Locate the cell with the specified text and output its [x, y] center coordinate. 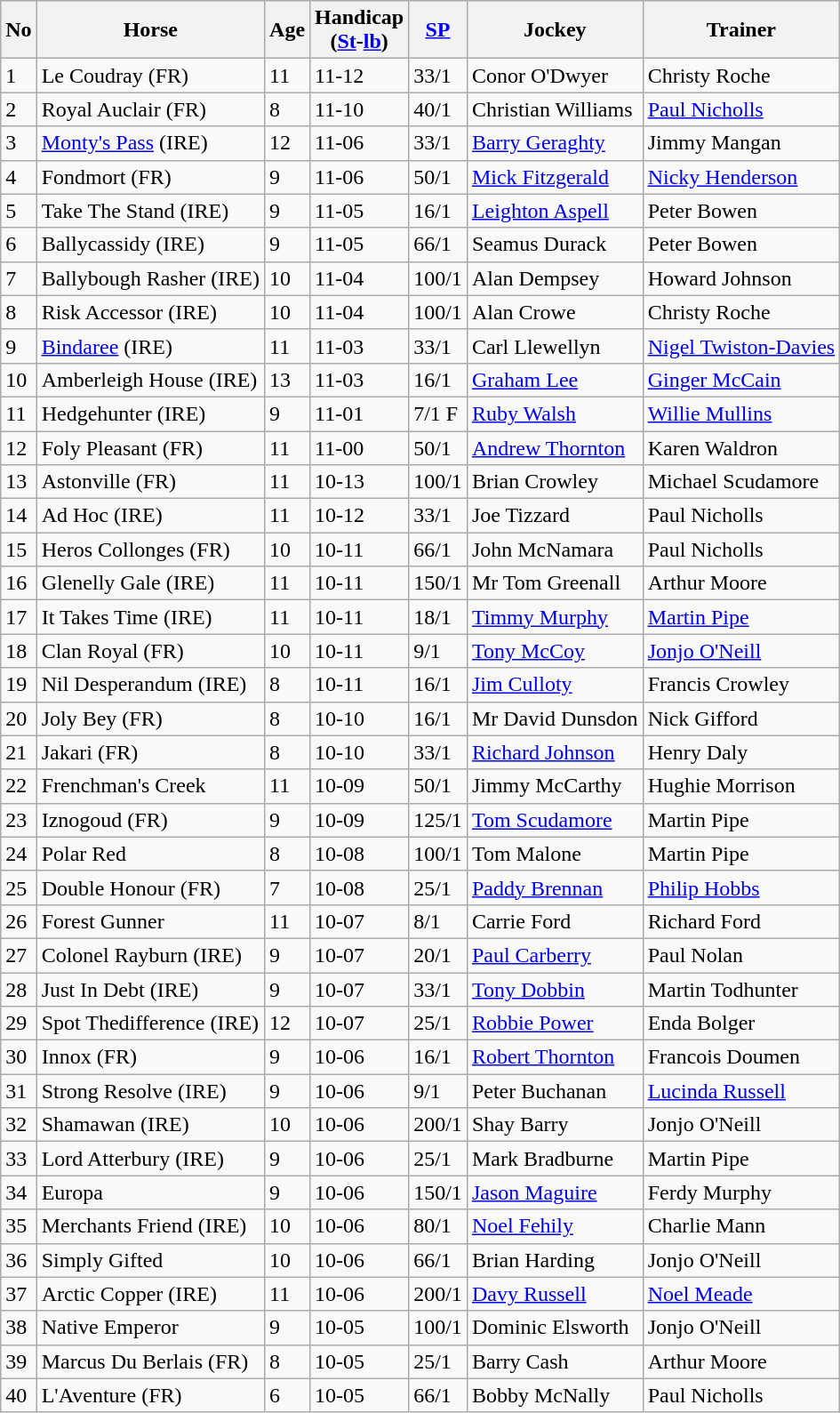
Ruby Walsh [555, 413]
37 [19, 1294]
Amberleigh House (IRE) [150, 380]
Willie Mullins [741, 413]
Royal Auclair (FR) [150, 109]
Nigel Twiston-Davies [741, 346]
It Takes Time (IRE) [150, 617]
Tony McCoy [555, 651]
Jockey [555, 30]
Howard Johnson [741, 278]
Frenchman's Creek [150, 786]
Davy Russell [555, 1294]
Christian Williams [555, 109]
Arctic Copper (IRE) [150, 1294]
Paddy Brennan [555, 887]
19 [19, 685]
34 [19, 1192]
Ginger McCain [741, 380]
7/1 F [438, 413]
5 [19, 211]
Carl Llewellyn [555, 346]
Native Emperor [150, 1328]
Horse [150, 30]
Marcus Du Berlais (FR) [150, 1361]
Peter Buchanan [555, 1091]
18 [19, 651]
Handicap(St-lb) [359, 30]
Trainer [741, 30]
29 [19, 1024]
125/1 [438, 820]
Mark Bradburne [555, 1159]
Noel Fehily [555, 1226]
39 [19, 1361]
Colonel Rayburn (IRE) [150, 955]
Heros Collonges (FR) [150, 550]
Forest Gunner [150, 921]
No [19, 30]
Strong Resolve (IRE) [150, 1091]
Ad Hoc (IRE) [150, 516]
Paul Carberry [555, 955]
Glenelly Gale (IRE) [150, 583]
Brian Harding [555, 1260]
Barry Cash [555, 1361]
80/1 [438, 1226]
36 [19, 1260]
Risk Accessor (IRE) [150, 312]
Iznogoud (FR) [150, 820]
Paul Nolan [741, 955]
10-13 [359, 482]
Leighton Aspell [555, 211]
3 [19, 143]
Just In Debt (IRE) [150, 990]
Innox (FR) [150, 1057]
Jason Maguire [555, 1192]
33 [19, 1159]
Richard Ford [741, 921]
1 [19, 76]
40/1 [438, 109]
Hedgehunter (IRE) [150, 413]
18/1 [438, 617]
Nil Desperandum (IRE) [150, 685]
Shay Barry [555, 1125]
20 [19, 719]
Foly Pleasant (FR) [150, 447]
Clan Royal (FR) [150, 651]
Dominic Elsworth [555, 1328]
32 [19, 1125]
24 [19, 854]
8/1 [438, 921]
28 [19, 990]
Conor O'Dwyer [555, 76]
Double Honour (FR) [150, 887]
Robbie Power [555, 1024]
Nick Gifford [741, 719]
11-01 [359, 413]
Joly Bey (FR) [150, 719]
Le Coudray (FR) [150, 76]
Mick Fitzgerald [555, 177]
Tom Malone [555, 854]
Francois Doumen [741, 1057]
Philip Hobbs [741, 887]
Shamawan (IRE) [150, 1125]
11-12 [359, 76]
Jakari (FR) [150, 752]
Tom Scudamore [555, 820]
Jimmy McCarthy [555, 786]
John McNamara [555, 550]
Fondmort (FR) [150, 177]
Seamus Durack [555, 245]
Take The Stand (IRE) [150, 211]
Michael Scudamore [741, 482]
Europa [150, 1192]
Lord Atterbury (IRE) [150, 1159]
Andrew Thornton [555, 447]
Merchants Friend (IRE) [150, 1226]
Polar Red [150, 854]
10-12 [359, 516]
Alan Dempsey [555, 278]
Jim Culloty [555, 685]
40 [19, 1395]
Mr David Dunsdon [555, 719]
20/1 [438, 955]
Alan Crowe [555, 312]
27 [19, 955]
Ballycassidy (IRE) [150, 245]
SP [438, 30]
Ferdy Murphy [741, 1192]
Richard Johnson [555, 752]
Tony Dobbin [555, 990]
15 [19, 550]
Nicky Henderson [741, 177]
35 [19, 1226]
31 [19, 1091]
Astonville (FR) [150, 482]
26 [19, 921]
Francis Crowley [741, 685]
Joe Tizzard [555, 516]
Bobby McNally [555, 1395]
23 [19, 820]
38 [19, 1328]
16 [19, 583]
Spot Thedifference (IRE) [150, 1024]
Enda Bolger [741, 1024]
Mr Tom Greenall [555, 583]
Karen Waldron [741, 447]
Henry Daly [741, 752]
4 [19, 177]
Age [288, 30]
L'Aventure (FR) [150, 1395]
Martin Todhunter [741, 990]
22 [19, 786]
Monty's Pass (IRE) [150, 143]
Barry Geraghty [555, 143]
Hughie Morrison [741, 786]
Brian Crowley [555, 482]
Simply Gifted [150, 1260]
Charlie Mann [741, 1226]
Noel Meade [741, 1294]
30 [19, 1057]
2 [19, 109]
11-10 [359, 109]
Graham Lee [555, 380]
17 [19, 617]
Bindaree (IRE) [150, 346]
21 [19, 752]
Jimmy Mangan [741, 143]
Lucinda Russell [741, 1091]
Ballybough Rasher (IRE) [150, 278]
11-00 [359, 447]
14 [19, 516]
25 [19, 887]
Robert Thornton [555, 1057]
Timmy Murphy [555, 617]
Carrie Ford [555, 921]
